Output the [x, y] coordinate of the center of the cell containing the given text.  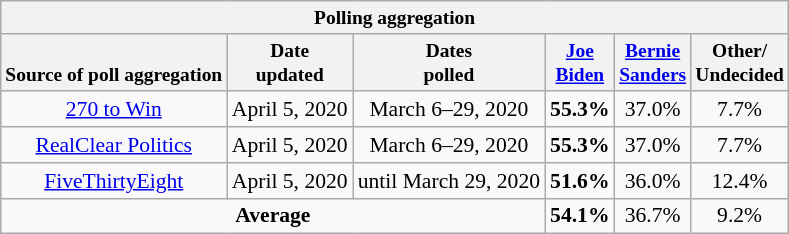
270 to Win [114, 110]
until March 29, 2020 [449, 181]
Dateupdated [290, 62]
Average [273, 216]
36.7% [653, 216]
Other/Undecided [740, 62]
RealClear Politics [114, 145]
51.6% [580, 181]
Polling aggregation [395, 18]
Source of poll aggregation [114, 62]
9.2% [740, 216]
54.1% [580, 216]
BernieSanders [653, 62]
36.0% [653, 181]
FiveThirtyEight [114, 181]
12.4% [740, 181]
Datespolled [449, 62]
JoeBiden [580, 62]
